Determine the (X, Y) coordinate at the center of the cell enclosing the given text.  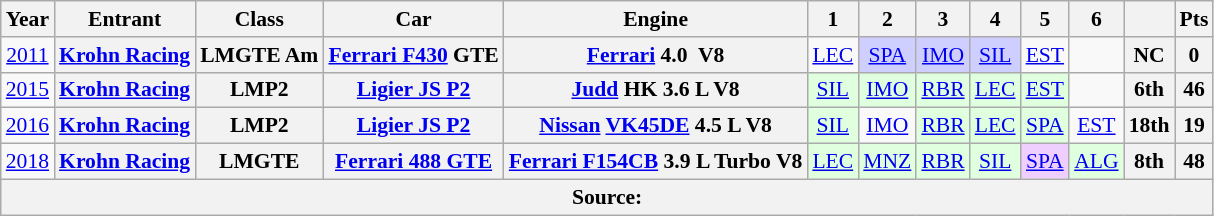
19 (1194, 126)
2011 (28, 55)
Class (259, 19)
Car (413, 19)
46 (1194, 90)
ALG (1096, 162)
2 (887, 19)
LMGTE (259, 162)
Entrant (124, 19)
4 (996, 19)
48 (1194, 162)
1 (832, 19)
Ferrari F430 GTE (413, 55)
Judd HK 3.6 L V8 (656, 90)
2018 (28, 162)
3 (942, 19)
MNZ (887, 162)
6th (1150, 90)
LMGTE Am (259, 55)
Year (28, 19)
0 (1194, 55)
8th (1150, 162)
Source: (608, 197)
Ferrari 488 GTE (413, 162)
2015 (28, 90)
5 (1046, 19)
6 (1096, 19)
18th (1150, 126)
Pts (1194, 19)
Ferrari 4.0 V8 (656, 55)
Engine (656, 19)
Ferrari F154CB 3.9 L Turbo V8 (656, 162)
NC (1150, 55)
Nissan VK45DE 4.5 L V8 (656, 126)
2016 (28, 126)
